Return (x, y) of the center of cell containing provided text 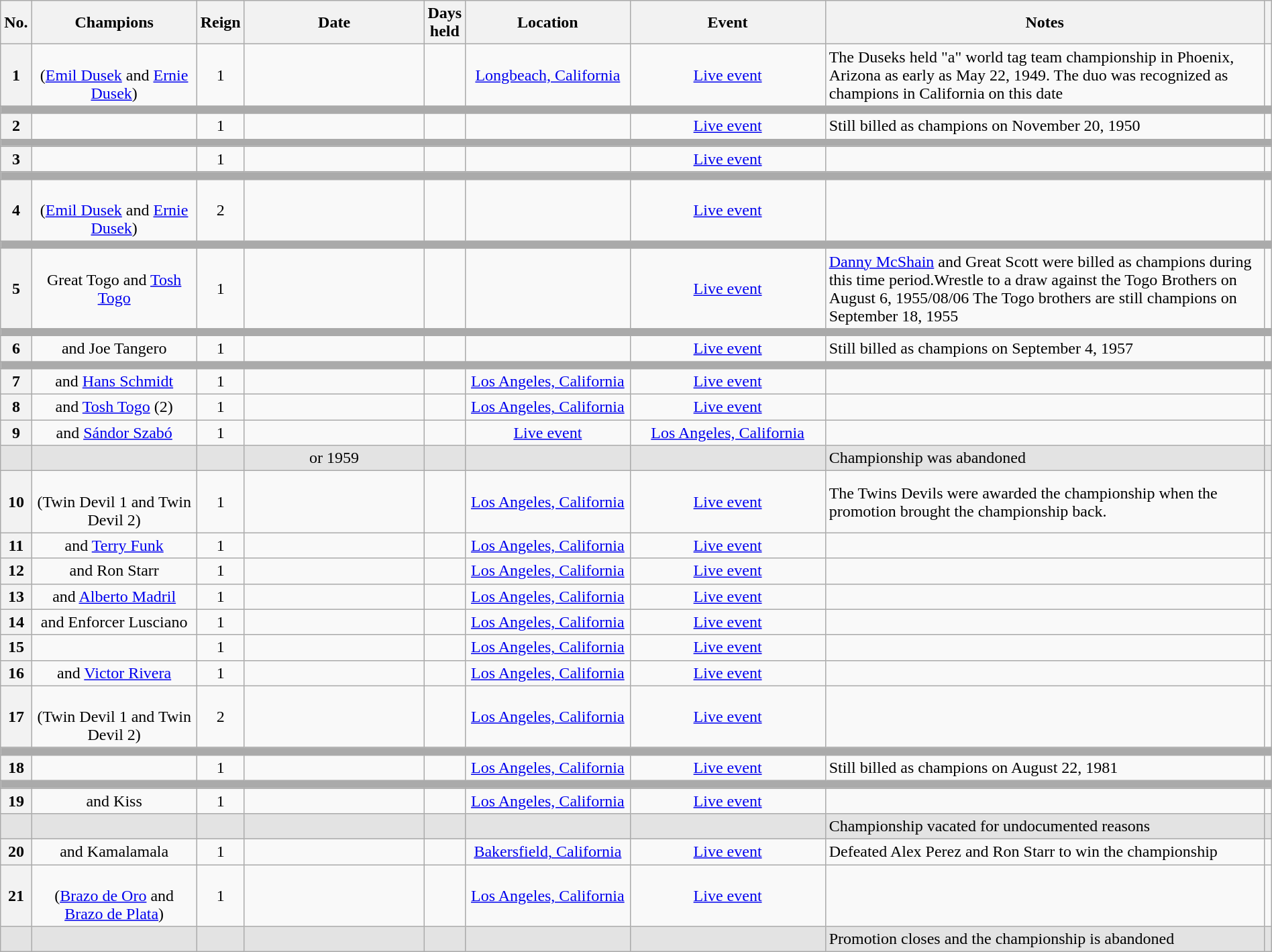
Championship vacated for undocumented reasons (1045, 827)
20 (16, 852)
4 (16, 210)
Champions (114, 23)
18 (16, 768)
Defeated Alex Perez and Ron Starr to win the championship (1045, 852)
Promotion closes and the championship is abandoned (1045, 939)
The Twins Devils were awarded the championship when the promotion brought the championship back. (1045, 502)
21 (16, 896)
15 (16, 647)
Bakersfield, California (547, 852)
17 (16, 717)
9 (16, 433)
Still billed as champions on August 22, 1981 (1045, 768)
and Joe Tangero (114, 348)
3 (16, 159)
Reign (220, 23)
(Brazo de Oro and Brazo de Plata) (114, 896)
and Victor Rivera (114, 673)
13 (16, 596)
5 (16, 288)
16 (16, 673)
and Sándor Szabó (114, 433)
Still billed as champions on November 20, 1950 (1045, 126)
and Hans Schmidt (114, 382)
11 (16, 545)
8 (16, 407)
and Kamalamala (114, 852)
Great Togo and Tosh Togo (114, 288)
Notes (1045, 23)
and Kiss (114, 800)
Longbeach, California (547, 75)
or 1959 (334, 458)
and Terry Funk (114, 545)
Days held (445, 23)
and Tosh Togo (2) (114, 407)
and Enforcer Lusciano (114, 622)
Championship was abandoned (1045, 458)
and Alberto Madril (114, 596)
No. (16, 23)
7 (16, 382)
19 (16, 800)
and Ron Starr (114, 571)
Location (547, 23)
Event (727, 23)
Date (334, 23)
6 (16, 348)
14 (16, 622)
12 (16, 571)
10 (16, 502)
Still billed as champions on September 4, 1957 (1045, 348)
